Identify which cell holds the provided text, then report its (X, Y) central coordinate. 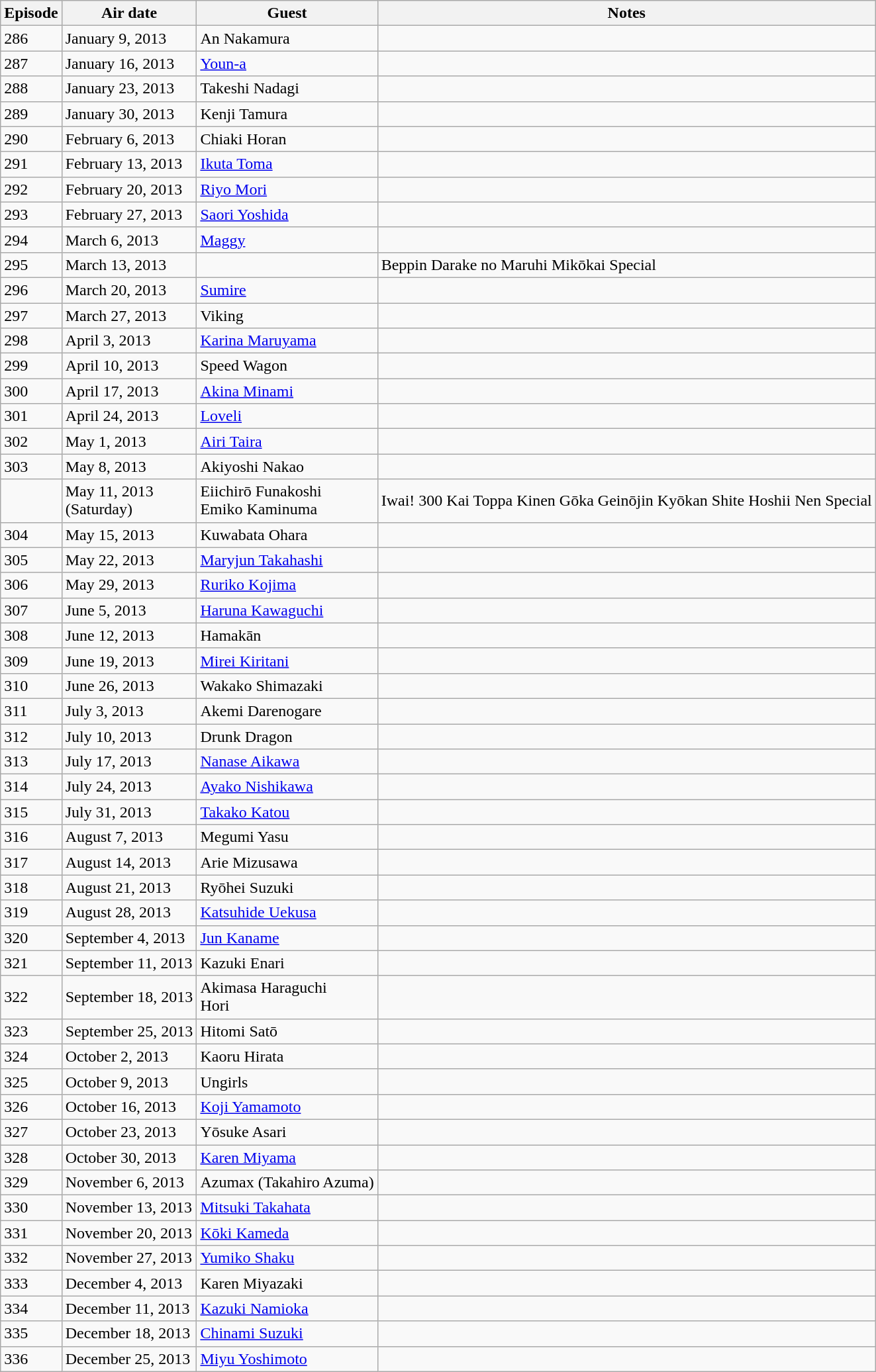
Takeshi Nadagi (287, 89)
Akemi Darenogare (287, 711)
Riyo Mori (287, 189)
295 (31, 265)
311 (31, 711)
302 (31, 441)
Hamakān (287, 635)
303 (31, 467)
Karina Maruyama (287, 341)
286 (31, 38)
317 (31, 862)
October 23, 2013 (129, 1132)
292 (31, 189)
332 (31, 1258)
Notes (626, 13)
November 20, 2013 (129, 1233)
322 (31, 997)
Guest (287, 13)
September 11, 2013 (129, 963)
February 20, 2013 (129, 189)
December 4, 2013 (129, 1283)
324 (31, 1056)
July 17, 2013 (129, 762)
288 (31, 89)
Ruriko Kojima (287, 585)
Megumi Yasu (287, 837)
January 30, 2013 (129, 114)
Iwai! 300 Kai Toppa Kinen Gōka Geinōjin Kyōkan Shite Hoshii Nen Special (626, 500)
Speed Wagon (287, 366)
June 12, 2013 (129, 635)
333 (31, 1283)
310 (31, 686)
Youn-a (287, 64)
313 (31, 762)
April 10, 2013 (129, 366)
September 18, 2013 (129, 997)
December 18, 2013 (129, 1334)
July 24, 2013 (129, 787)
334 (31, 1308)
294 (31, 240)
May 22, 2013 (129, 560)
August 21, 2013 (129, 888)
297 (31, 316)
Maryjun Takahashi (287, 560)
Kazuki Namioka (287, 1308)
Mirei Kiritani (287, 661)
November 6, 2013 (129, 1183)
February 13, 2013 (129, 164)
June 19, 2013 (129, 661)
319 (31, 913)
Katsuhide Uekusa (287, 913)
April 24, 2013 (129, 416)
293 (31, 214)
Koji Yamamoto (287, 1107)
Episode (31, 13)
321 (31, 963)
304 (31, 535)
Haruna Kawaguchi (287, 610)
February 27, 2013 (129, 214)
309 (31, 661)
325 (31, 1081)
August 28, 2013 (129, 913)
Kuwabata Ohara (287, 535)
Akina Minami (287, 391)
September 4, 2013 (129, 938)
Chinami Suzuki (287, 1334)
314 (31, 787)
Akimasa HaraguchiHori (287, 997)
April 17, 2013 (129, 391)
Loveli (287, 416)
February 6, 2013 (129, 139)
January 23, 2013 (129, 89)
Viking (287, 316)
Ikuta Toma (287, 164)
October 16, 2013 (129, 1107)
312 (31, 737)
Maggy (287, 240)
Chiaki Horan (287, 139)
November 13, 2013 (129, 1208)
Kenji Tamura (287, 114)
336 (31, 1359)
May 1, 2013 (129, 441)
March 27, 2013 (129, 316)
308 (31, 635)
305 (31, 560)
289 (31, 114)
298 (31, 341)
April 3, 2013 (129, 341)
291 (31, 164)
Azumax (Takahiro Azuma) (287, 1183)
Beppin Darake no Maruhi Mikōkai Special (626, 265)
Karen Miyama (287, 1158)
Hitomi Satō (287, 1031)
March 13, 2013 (129, 265)
301 (31, 416)
Miyu Yoshimoto (287, 1359)
December 25, 2013 (129, 1359)
Jun Kaname (287, 938)
May 11, 2013(Saturday) (129, 500)
331 (31, 1233)
Kazuki Enari (287, 963)
December 11, 2013 (129, 1308)
January 16, 2013 (129, 64)
287 (31, 64)
Arie Mizusawa (287, 862)
290 (31, 139)
An Nakamura (287, 38)
Air date (129, 13)
306 (31, 585)
318 (31, 888)
326 (31, 1107)
Sumire (287, 290)
328 (31, 1158)
Mitsuki Takahata (287, 1208)
March 6, 2013 (129, 240)
Akiyoshi Nakao (287, 467)
Karen Miyazaki (287, 1283)
329 (31, 1183)
296 (31, 290)
July 31, 2013 (129, 812)
Nanase Aikawa (287, 762)
Kōki Kameda (287, 1233)
Kaoru Hirata (287, 1056)
316 (31, 837)
August 7, 2013 (129, 837)
Airi Taira (287, 441)
Yumiko Shaku (287, 1258)
September 25, 2013 (129, 1031)
October 2, 2013 (129, 1056)
307 (31, 610)
Ayako Nishikawa (287, 787)
July 10, 2013 (129, 737)
Saori Yoshida (287, 214)
May 29, 2013 (129, 585)
June 26, 2013 (129, 686)
June 5, 2013 (129, 610)
Takako Katou (287, 812)
Yōsuke Asari (287, 1132)
May 15, 2013 (129, 535)
July 3, 2013 (129, 711)
Ryōhei Suzuki (287, 888)
May 8, 2013 (129, 467)
300 (31, 391)
335 (31, 1334)
August 14, 2013 (129, 862)
299 (31, 366)
320 (31, 938)
323 (31, 1031)
January 9, 2013 (129, 38)
330 (31, 1208)
Eiichirō FunakoshiEmiko Kaminuma (287, 500)
Wakako Shimazaki (287, 686)
November 27, 2013 (129, 1258)
315 (31, 812)
Ungirls (287, 1081)
October 9, 2013 (129, 1081)
October 30, 2013 (129, 1158)
Drunk Dragon (287, 737)
March 20, 2013 (129, 290)
327 (31, 1132)
